For the text-containing cell, return its midpoint in (x, y) coordinate format. 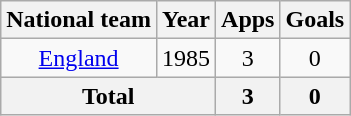
Apps (248, 20)
National team (79, 20)
England (79, 58)
1985 (186, 58)
Goals (315, 20)
Total (108, 96)
Year (186, 20)
